Detect which cell encompasses the target text, then output its (x, y) center coordinate. 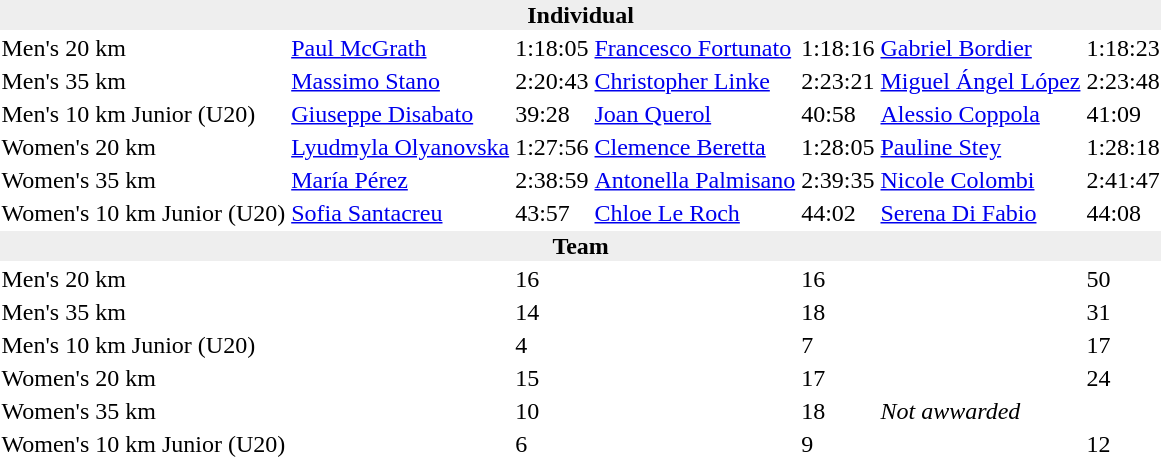
Lyudmyla Olyanovska (400, 147)
31 (1123, 312)
Not awwarded (980, 411)
2:39:35 (838, 180)
Sofia Santacreu (400, 213)
Christopher Linke (695, 81)
44:02 (838, 213)
1:18:05 (552, 48)
Chloe Le Roch (695, 213)
1:18:16 (838, 48)
41:09 (1123, 114)
43:57 (552, 213)
Joan Querol (695, 114)
Women's 10 km Junior (U20) (144, 213)
44:08 (1123, 213)
39:28 (552, 114)
Gabriel Bordier (980, 48)
2:38:59 (552, 180)
2:23:48 (1123, 81)
Nicole Colombi (980, 180)
Team (580, 246)
2:41:47 (1123, 180)
1:28:18 (1123, 147)
Miguel Ángel López (980, 81)
50 (1123, 279)
María Pérez (400, 180)
10 (552, 411)
Pauline Stey (980, 147)
Francesco Fortunato (695, 48)
Clemence Beretta (695, 147)
1:18:23 (1123, 48)
15 (552, 378)
7 (838, 345)
Serena Di Fabio (980, 213)
1:27:56 (552, 147)
Antonella Palmisano (695, 180)
1:28:05 (838, 147)
2:20:43 (552, 81)
Giuseppe Disabato (400, 114)
4 (552, 345)
Massimo Stano (400, 81)
Alessio Coppola (980, 114)
Individual (580, 15)
Paul McGrath (400, 48)
24 (1123, 378)
14 (552, 312)
2:23:21 (838, 81)
40:58 (838, 114)
